Locate the cell with the specified text and output its [X, Y] center coordinate. 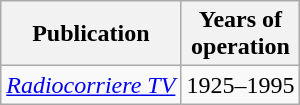
Years ofoperation [240, 34]
Publication [91, 34]
1925–1995 [240, 85]
Radiocorriere TV [91, 85]
